Return [x, y] of the center of cell containing provided text 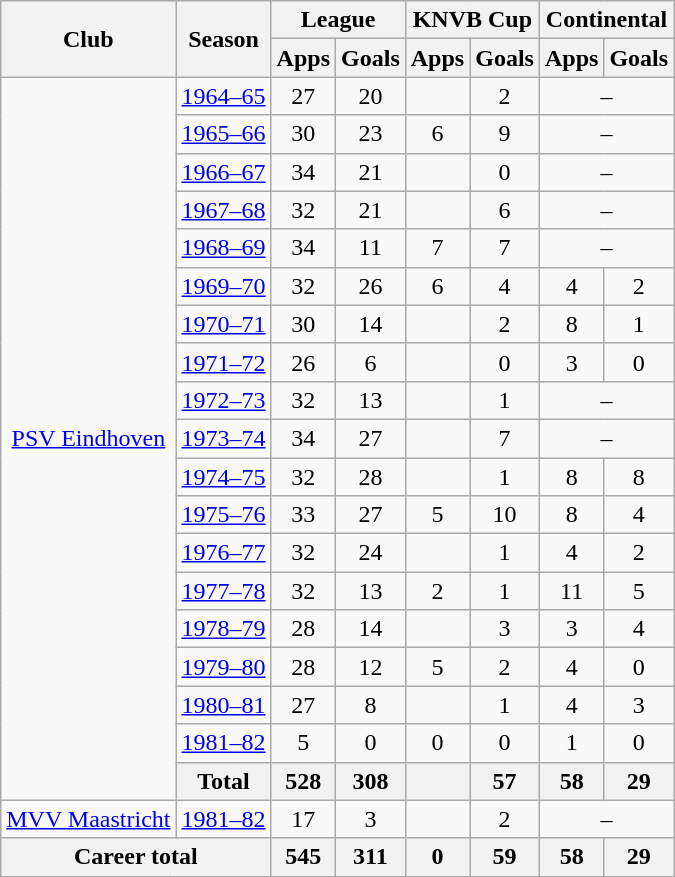
1973–74 [224, 438]
Club [88, 39]
1974–75 [224, 477]
PSV Eindhoven [88, 438]
308 [371, 781]
17 [303, 819]
1976–77 [224, 553]
1967–68 [224, 210]
1965–66 [224, 134]
33 [303, 515]
10 [505, 515]
1968–69 [224, 248]
1971–72 [224, 362]
MVV Maastricht [88, 819]
9 [505, 134]
Continental [606, 20]
1978–79 [224, 629]
311 [371, 857]
1972–73 [224, 400]
1979–80 [224, 667]
KNVB Cup [472, 20]
1964–65 [224, 96]
12 [371, 667]
League [338, 20]
Season [224, 39]
59 [505, 857]
Career total [136, 857]
23 [371, 134]
1966–67 [224, 172]
24 [371, 553]
528 [303, 781]
1969–70 [224, 286]
545 [303, 857]
1980–81 [224, 705]
1975–76 [224, 515]
57 [505, 781]
1970–71 [224, 324]
20 [371, 96]
Total [224, 781]
1977–78 [224, 591]
